Search for the cell housing the specified text and yield its (x, y) center coordinate. 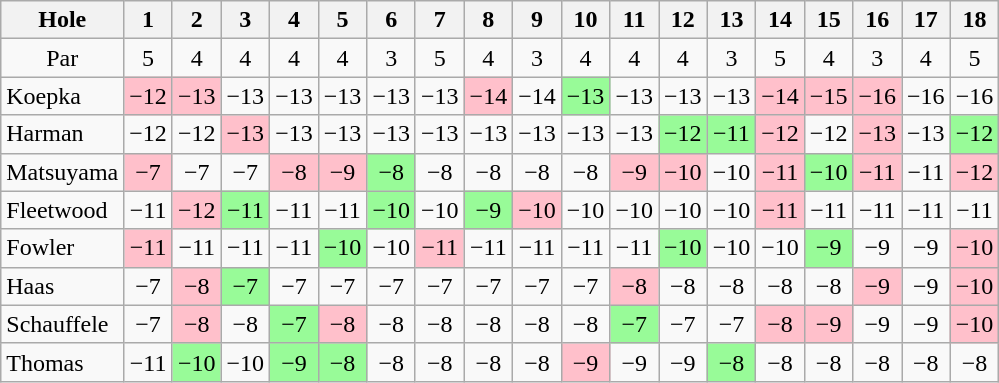
18 (974, 20)
Haas (62, 286)
7 (440, 20)
−15 (828, 96)
Thomas (62, 362)
Schauffele (62, 324)
8 (488, 20)
15 (828, 20)
11 (634, 20)
17 (926, 20)
13 (732, 20)
12 (682, 20)
Harman (62, 134)
9 (538, 20)
Fleetwood (62, 210)
Fowler (62, 248)
Par (62, 58)
16 (878, 20)
Matsuyama (62, 172)
1 (148, 20)
2 (196, 20)
Hole (62, 20)
6 (392, 20)
Koepka (62, 96)
14 (780, 20)
10 (586, 20)
